Extract the (x, y) coordinate from the center of the cell holding the provided text.  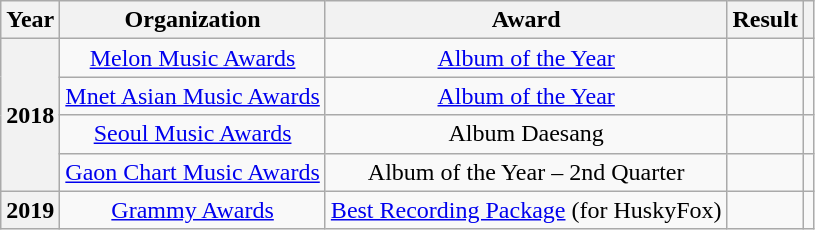
2018 (30, 115)
2019 (30, 210)
Melon Music Awards (193, 58)
Organization (193, 20)
Award (526, 20)
Grammy Awards (193, 210)
Seoul Music Awards (193, 134)
Year (30, 20)
Best Recording Package (for HuskyFox) (526, 210)
Album of the Year – 2nd Quarter (526, 172)
Mnet Asian Music Awards (193, 96)
Gaon Chart Music Awards (193, 172)
Result (765, 20)
Album Daesang (526, 134)
